Return (X, Y) of the center of cell containing provided text 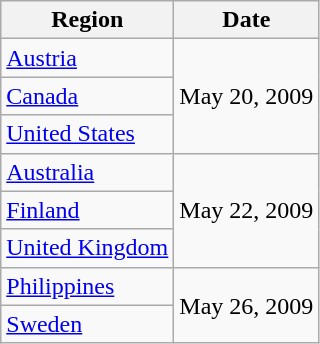
Finland (88, 210)
Sweden (88, 324)
May 26, 2009 (246, 305)
Philippines (88, 286)
Australia (88, 172)
May 22, 2009 (246, 210)
Date (246, 20)
United Kingdom (88, 248)
Canada (88, 96)
May 20, 2009 (246, 96)
Region (88, 20)
Austria (88, 58)
United States (88, 134)
